Determine the [x, y] coordinate at the center of the cell enclosing the given text.  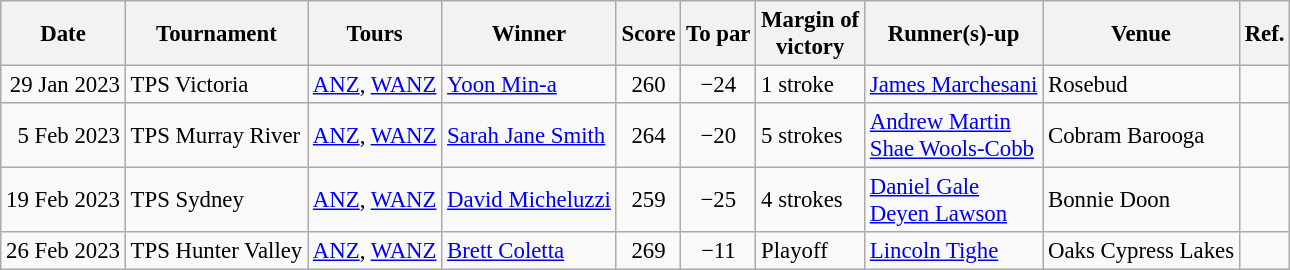
−11 [718, 251]
Runner(s)-up [953, 34]
260 [648, 85]
26 Feb 2023 [63, 251]
Date [63, 34]
1 stroke [810, 85]
Score [648, 34]
Brett Coletta [529, 251]
−20 [718, 136]
Sarah Jane Smith [529, 136]
269 [648, 251]
Tournament [216, 34]
5 strokes [810, 136]
Cobram Barooga [1142, 136]
Ref. [1264, 34]
Margin ofvictory [810, 34]
TPS Hunter Valley [216, 251]
Tours [375, 34]
To par [718, 34]
TPS Victoria [216, 85]
29 Jan 2023 [63, 85]
Bonnie Doon [1142, 200]
Winner [529, 34]
−25 [718, 200]
Oaks Cypress Lakes [1142, 251]
Playoff [810, 251]
Yoon Min-a [529, 85]
James Marchesani [953, 85]
Lincoln Tighe [953, 251]
19 Feb 2023 [63, 200]
264 [648, 136]
Venue [1142, 34]
−24 [718, 85]
TPS Murray River [216, 136]
Andrew Martin Shae Wools-Cobb [953, 136]
David Micheluzzi [529, 200]
Rosebud [1142, 85]
TPS Sydney [216, 200]
5 Feb 2023 [63, 136]
259 [648, 200]
4 strokes [810, 200]
Daniel Gale Deyen Lawson [953, 200]
